Identify which cell holds the provided text, then report its [x, y] central coordinate. 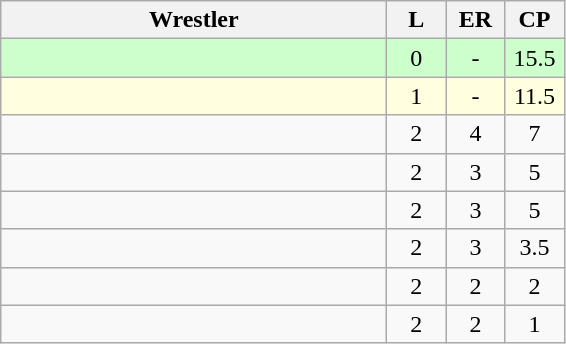
0 [416, 58]
15.5 [534, 58]
11.5 [534, 96]
Wrestler [194, 20]
4 [476, 134]
3.5 [534, 248]
ER [476, 20]
L [416, 20]
7 [534, 134]
CP [534, 20]
